Provide the (x, y) coordinate of the cell's center where the given text is located.  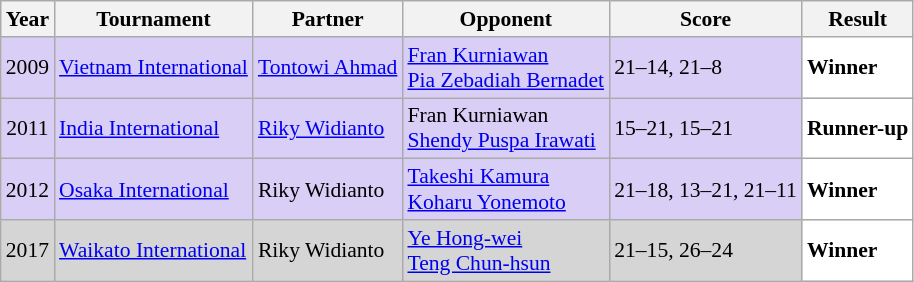
Takeshi Kamura Koharu Yonemoto (506, 190)
Partner (328, 19)
Result (858, 19)
Score (706, 19)
Osaka International (154, 190)
2017 (28, 250)
15–21, 15–21 (706, 128)
Opponent (506, 19)
Vietnam International (154, 68)
Ye Hong-wei Teng Chun-hsun (506, 250)
Waikato International (154, 250)
2011 (28, 128)
Tontowi Ahmad (328, 68)
India International (154, 128)
Fran Kurniawan Shendy Puspa Irawati (506, 128)
2012 (28, 190)
21–15, 26–24 (706, 250)
Fran Kurniawan Pia Zebadiah Bernadet (506, 68)
21–18, 13–21, 21–11 (706, 190)
21–14, 21–8 (706, 68)
Year (28, 19)
Tournament (154, 19)
Runner-up (858, 128)
2009 (28, 68)
